Find where the given text appears and provide that cell's center as (X, Y) coordinate. 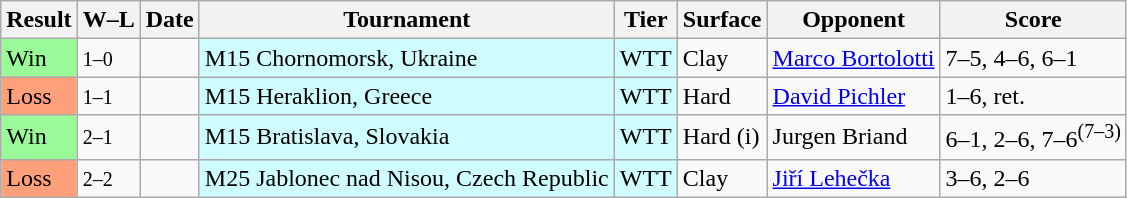
Surface (722, 20)
M25 Jablonec nad Nisou, Czech Republic (406, 178)
7–5, 4–6, 6–1 (1033, 58)
3–6, 2–6 (1033, 178)
M15 Chornomorsk, Ukraine (406, 58)
Date (170, 20)
W–L (108, 20)
Score (1033, 20)
Opponent (854, 20)
1–1 (108, 96)
6–1, 2–6, 7–6(7–3) (1033, 138)
Hard (i) (722, 138)
2–1 (108, 138)
2–2 (108, 178)
Jurgen Briand (854, 138)
1–0 (108, 58)
Jiří Lehečka (854, 178)
Hard (722, 96)
Result (39, 20)
Tier (646, 20)
Tournament (406, 20)
Marco Bortolotti (854, 58)
David Pichler (854, 96)
1–6, ret. (1033, 96)
M15 Heraklion, Greece (406, 96)
M15 Bratislava, Slovakia (406, 138)
